Pinpoint the cell where the given text exists, returning its [X, Y] midpoint coordinate. 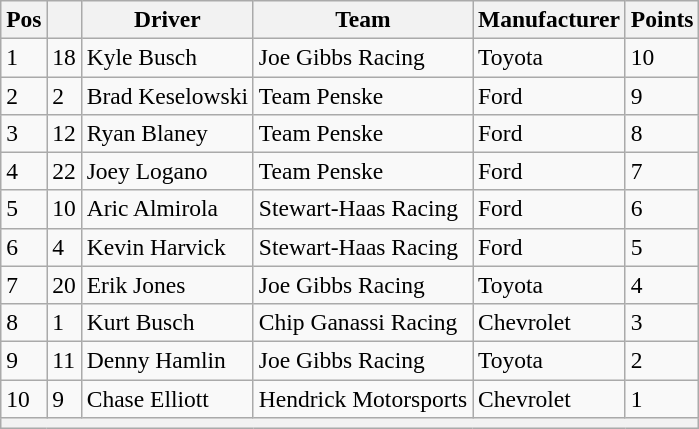
Team [362, 19]
Erik Jones [167, 285]
Joey Logano [167, 171]
Manufacturer [550, 19]
22 [64, 171]
Chip Ganassi Racing [362, 322]
Hendrick Motorsports [362, 398]
Denny Hamlin [167, 360]
Brad Keselowski [167, 95]
Pos [24, 19]
11 [64, 360]
18 [64, 57]
12 [64, 133]
Points [662, 19]
Aric Almirola [167, 209]
Chase Elliott [167, 398]
20 [64, 285]
Driver [167, 19]
Kyle Busch [167, 57]
Kurt Busch [167, 322]
Kevin Harvick [167, 247]
Ryan Blaney [167, 133]
